Provide the (X, Y) coordinate of the cell's center where the given text is located.  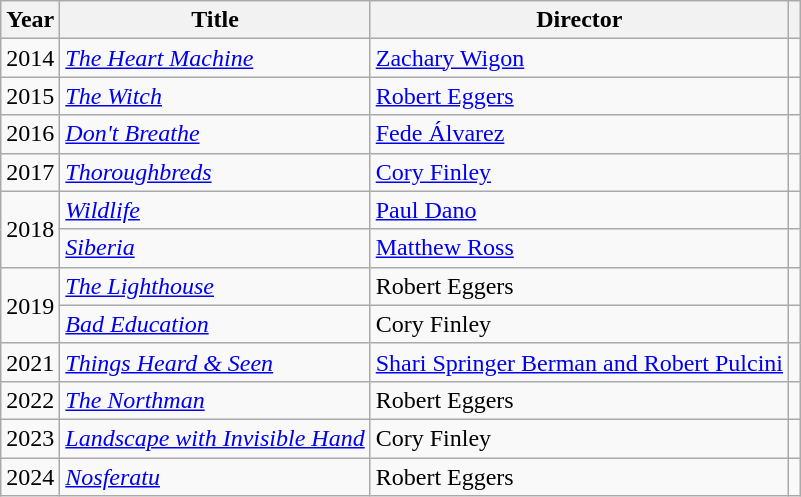
2021 (30, 362)
Title (215, 20)
Nosferatu (215, 477)
Things Heard & Seen (215, 362)
Fede Álvarez (579, 134)
Landscape with Invisible Hand (215, 438)
The Northman (215, 400)
Siberia (215, 248)
Director (579, 20)
2016 (30, 134)
2017 (30, 172)
2018 (30, 229)
The Lighthouse (215, 286)
2015 (30, 96)
The Heart Machine (215, 58)
Thoroughbreds (215, 172)
2024 (30, 477)
2014 (30, 58)
The Witch (215, 96)
2023 (30, 438)
2022 (30, 400)
Shari Springer Berman and Robert Pulcini (579, 362)
Don't Breathe (215, 134)
Wildlife (215, 210)
2019 (30, 305)
Paul Dano (579, 210)
Bad Education (215, 324)
Year (30, 20)
Matthew Ross (579, 248)
Zachary Wigon (579, 58)
